Scan for the cell matching the given text and deliver its [x, y] coordinate at center. 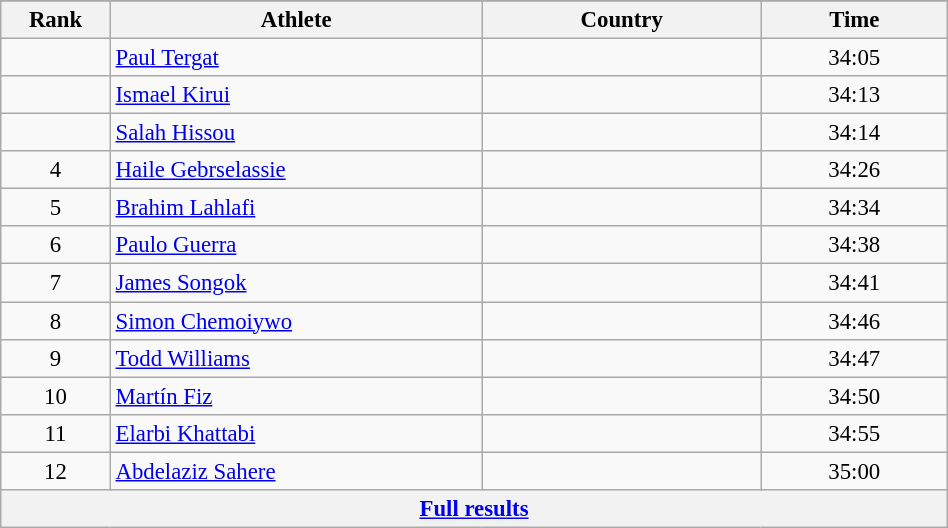
Simon Chemoiywo [296, 321]
34:41 [854, 283]
34:13 [854, 95]
7 [56, 283]
34:05 [854, 58]
Haile Gebrselassie [296, 170]
Paul Tergat [296, 58]
8 [56, 321]
34:38 [854, 245]
Salah Hissou [296, 133]
Athlete [296, 20]
Paulo Guerra [296, 245]
Todd Williams [296, 358]
34:26 [854, 170]
34:34 [854, 208]
Rank [56, 20]
35:00 [854, 471]
Abdelaziz Sahere [296, 471]
34:47 [854, 358]
11 [56, 433]
James Songok [296, 283]
34:55 [854, 433]
Martín Fiz [296, 396]
34:46 [854, 321]
34:50 [854, 396]
Brahim Lahlafi [296, 208]
Full results [474, 509]
Ismael Kirui [296, 95]
10 [56, 396]
34:14 [854, 133]
6 [56, 245]
5 [56, 208]
12 [56, 471]
Elarbi Khattabi [296, 433]
Country [622, 20]
Time [854, 20]
9 [56, 358]
4 [56, 170]
